Provide the [X, Y] coordinate of the cell's center where the given text is located.  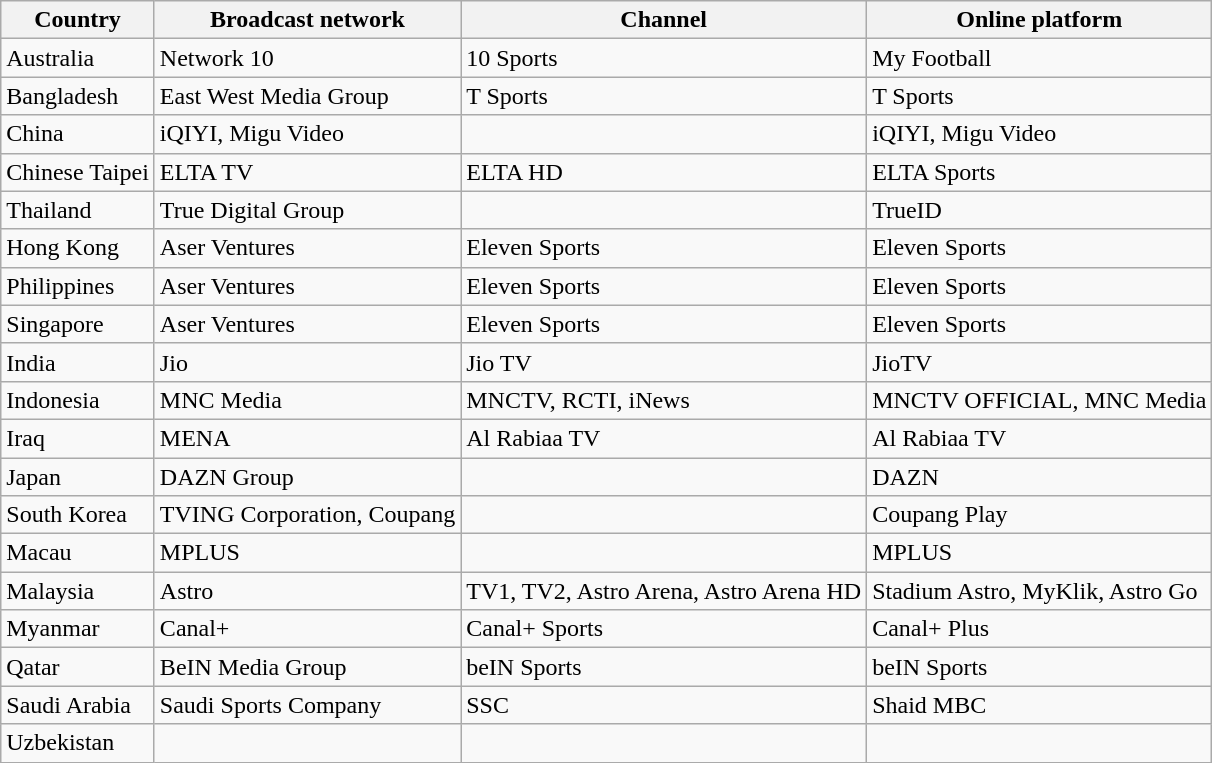
ELTA HD [664, 172]
Philippines [78, 286]
Macau [78, 553]
Channel [664, 20]
JioTV [1040, 362]
DAZN [1040, 477]
My Football [1040, 58]
True Digital Group [307, 210]
MNCTV OFFICIAL, MNC Media [1040, 400]
ELTA TV [307, 172]
Canal+ Sports [664, 629]
Indonesia [78, 400]
Shaid MBC [1040, 705]
Stadium Astro, MyKlik, Astro Go [1040, 591]
Jio [307, 362]
Australia [78, 58]
Network 10 [307, 58]
Coupang Play [1040, 515]
Saudi Sports Company [307, 705]
ELTA Sports [1040, 172]
Astro [307, 591]
TVING Corporation, Coupang [307, 515]
Saudi Arabia [78, 705]
Iraq [78, 438]
Singapore [78, 324]
Uzbekistan [78, 743]
Qatar [78, 667]
Hong Kong [78, 248]
Canal+ [307, 629]
Japan [78, 477]
10 Sports [664, 58]
India [78, 362]
MNCTV, RCTI, iNews [664, 400]
South Korea [78, 515]
BeIN Media Group [307, 667]
MNC Media [307, 400]
Bangladesh [78, 96]
Thailand [78, 210]
Canal+ Plus [1040, 629]
Broadcast network [307, 20]
TrueID [1040, 210]
East West Media Group [307, 96]
Country [78, 20]
MENA [307, 438]
Malaysia [78, 591]
China [78, 134]
Chinese Taipei [78, 172]
TV1, TV2, Astro Arena, Astro Arena HD [664, 591]
SSC [664, 705]
Online platform [1040, 20]
Jio TV [664, 362]
DAZN Group [307, 477]
Myanmar [78, 629]
